Extract the (X, Y) coordinate from the center of the cell holding the provided text.  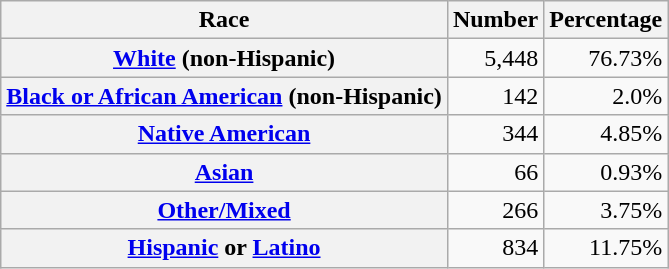
White (non-Hispanic) (224, 58)
0.93% (606, 172)
5,448 (495, 58)
4.85% (606, 134)
Native American (224, 134)
3.75% (606, 210)
Black or African American (non-Hispanic) (224, 96)
Other/Mixed (224, 210)
344 (495, 134)
Number (495, 20)
2.0% (606, 96)
Hispanic or Latino (224, 248)
Asian (224, 172)
Race (224, 20)
142 (495, 96)
11.75% (606, 248)
76.73% (606, 58)
834 (495, 248)
266 (495, 210)
66 (495, 172)
Percentage (606, 20)
